Return the [x, y] coordinate for the center point of the cell that contains the specified text.  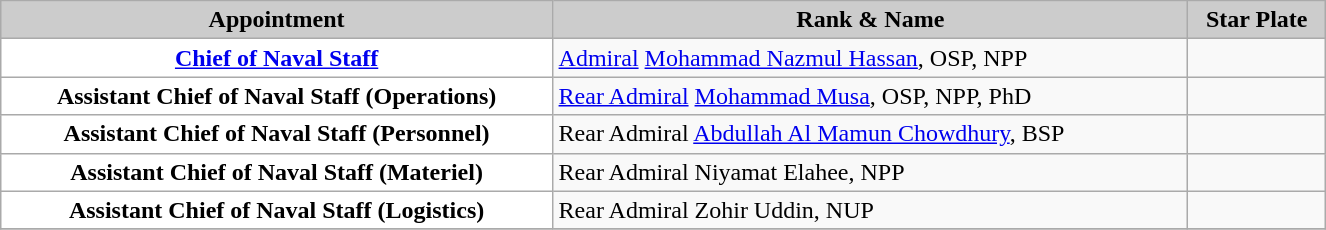
Assistant Chief of Naval Staff (Materiel) [276, 172]
Rear Admiral Abdullah Al Mamun Chowdhury, BSP [870, 134]
Star Plate [1257, 20]
Rear Admiral Zohir Uddin, NUP [870, 210]
Assistant Chief of Naval Staff (Logistics) [276, 210]
Rear Admiral Mohammad Musa, OSP, NPP, PhD [870, 96]
Chief of Naval Staff [276, 58]
Assistant Chief of Naval Staff (Operations) [276, 96]
Rank & Name [870, 20]
Appointment [276, 20]
Admiral Mohammad Nazmul Hassan, OSP, NPP [870, 58]
Assistant Chief of Naval Staff (Personnel) [276, 134]
Rear Admiral Niyamat Elahee, NPP [870, 172]
